From the cell containing the given text, extract its center point as [X, Y] coordinate. 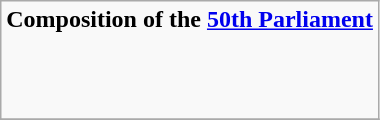
Composition of the 50th Parliament [190, 60]
